Extract the [X, Y] coordinate from the center of the cell holding the provided text.  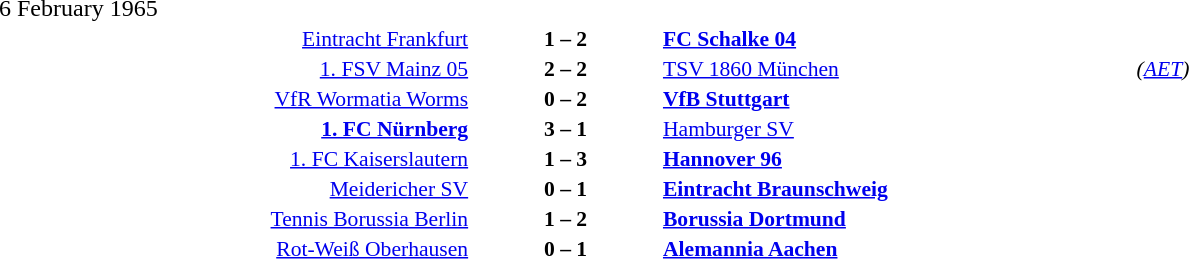
Hamburger SV [897, 128]
0 – 2 [566, 98]
FC Schalke 04 [897, 38]
TSV 1860 München [897, 68]
Borussia Dortmund [897, 218]
VfB Stuttgart [897, 98]
3 – 1 [566, 128]
Eintracht Braunschweig [897, 188]
2 – 2 [566, 68]
1 – 3 [566, 158]
Hannover 96 [897, 158]
0 – 1 [566, 188]
